Return the (x, y) coordinate for the center point of the cell that contains the specified text.  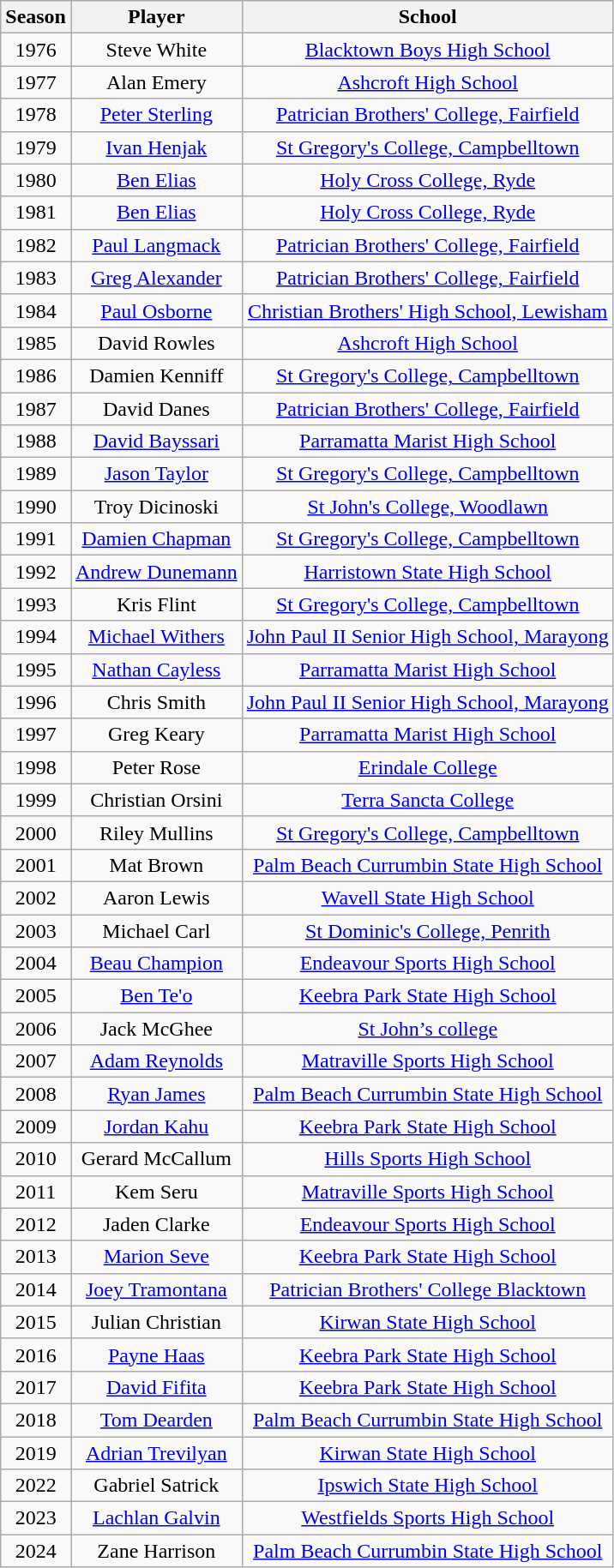
Greg Keary (156, 735)
Adam Reynolds (156, 1061)
Steve White (156, 50)
2017 (36, 1387)
1986 (36, 375)
Payne Haas (156, 1355)
1977 (36, 82)
1987 (36, 409)
2000 (36, 832)
1983 (36, 278)
Christian Orsini (156, 800)
1997 (36, 735)
St John's College, Woodlawn (427, 507)
Marion Seve (156, 1257)
1996 (36, 702)
1979 (36, 147)
Lachlan Galvin (156, 1518)
2007 (36, 1061)
Damien Kenniff (156, 375)
Ryan James (156, 1094)
Damien Chapman (156, 539)
Paul Langmack (156, 245)
1991 (36, 539)
Riley Mullins (156, 832)
2002 (36, 898)
Adrian Trevilyan (156, 1453)
Patrician Brothers' College Blacktown (427, 1289)
Beau Champion (156, 964)
Harristown State High School (427, 572)
1989 (36, 474)
Kem Seru (156, 1192)
David Rowles (156, 343)
Westfields Sports High School (427, 1518)
Mat Brown (156, 865)
2008 (36, 1094)
David Fifita (156, 1387)
Andrew Dunemann (156, 572)
Julian Christian (156, 1322)
1998 (36, 767)
Tom Dearden (156, 1420)
St Dominic's College, Penrith (427, 930)
Alan Emery (156, 82)
Greg Alexander (156, 278)
1981 (36, 213)
Ipswich State High School (427, 1486)
2006 (36, 1029)
1995 (36, 670)
1994 (36, 637)
2001 (36, 865)
1980 (36, 180)
Chris Smith (156, 702)
Jaden Clarke (156, 1224)
Aaron Lewis (156, 898)
1993 (36, 604)
Michael Carl (156, 930)
Wavell State High School (427, 898)
1976 (36, 50)
2015 (36, 1322)
Troy Dicinoski (156, 507)
2024 (36, 1551)
2023 (36, 1518)
1978 (36, 115)
Kris Flint (156, 604)
Jack McGhee (156, 1029)
2010 (36, 1159)
1999 (36, 800)
2016 (36, 1355)
Gabriel Satrick (156, 1486)
David Danes (156, 409)
Christian Brothers' High School, Lewisham (427, 310)
Michael Withers (156, 637)
2005 (36, 996)
Player (156, 17)
1990 (36, 507)
Jordan Kahu (156, 1126)
1992 (36, 572)
Zane Harrison (156, 1551)
2018 (36, 1420)
2022 (36, 1486)
Season (36, 17)
Joey Tramontana (156, 1289)
Blacktown Boys High School (427, 50)
1984 (36, 310)
2011 (36, 1192)
Hills Sports High School (427, 1159)
Jason Taylor (156, 474)
2014 (36, 1289)
2019 (36, 1453)
Peter Rose (156, 767)
Paul Osborne (156, 310)
Peter Sterling (156, 115)
Gerard McCallum (156, 1159)
School (427, 17)
St John’s college (427, 1029)
2004 (36, 964)
1988 (36, 442)
2012 (36, 1224)
1982 (36, 245)
2003 (36, 930)
Ben Te'o (156, 996)
Terra Sancta College (427, 800)
2009 (36, 1126)
1985 (36, 343)
David Bayssari (156, 442)
Erindale College (427, 767)
2013 (36, 1257)
Nathan Cayless (156, 670)
Ivan Henjak (156, 147)
